Scan for the cell matching the given text and deliver its [x, y] coordinate at center. 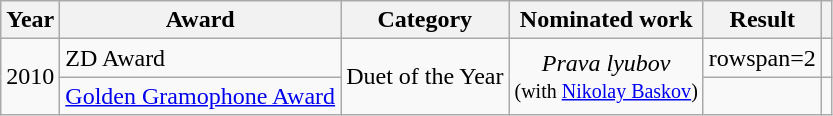
2010 [30, 77]
Year [30, 20]
Award [200, 20]
Result [762, 20]
Prava lyubov(with Nikolay Baskov) [606, 77]
rowspan=2 [762, 58]
Golden Gramophone Award [200, 96]
ZD Award [200, 58]
Nominated work [606, 20]
Category [425, 20]
Duet of the Year [425, 77]
